Identify which cell holds the provided text, then report its (x, y) central coordinate. 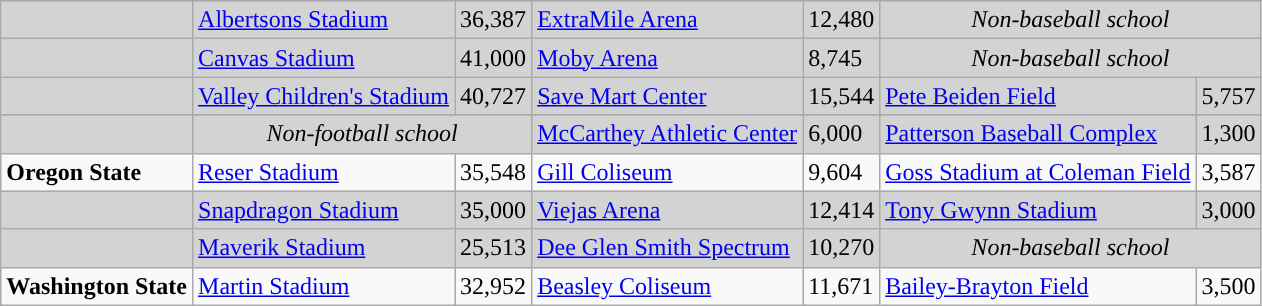
12,480 (842, 20)
Bailey-Brayton Field (1038, 286)
Maverik Stadium (324, 248)
12,414 (842, 210)
35,000 (494, 210)
Pete Beiden Field (1038, 96)
15,544 (842, 96)
Snapdragon Stadium (324, 210)
1,300 (1228, 134)
Non-football school (362, 134)
Oregon State (97, 172)
Save Mart Center (668, 96)
35,548 (494, 172)
8,745 (842, 58)
10,270 (842, 248)
Dee Glen Smith Spectrum (668, 248)
40,727 (494, 96)
Goss Stadium at Coleman Field (1038, 172)
32,952 (494, 286)
Gill Coliseum (668, 172)
9,604 (842, 172)
41,000 (494, 58)
ExtraMile Arena (668, 20)
Canvas Stadium (324, 58)
Moby Arena (668, 58)
6,000 (842, 134)
3,500 (1228, 286)
3,000 (1228, 210)
3,587 (1228, 172)
Washington State (97, 286)
25,513 (494, 248)
Beasley Coliseum (668, 286)
36,387 (494, 20)
Reser Stadium (324, 172)
Valley Children's Stadium (324, 96)
Albertsons Stadium (324, 20)
Patterson Baseball Complex (1038, 134)
Tony Gwynn Stadium (1038, 210)
11,671 (842, 286)
5,757 (1228, 96)
McCarthey Athletic Center (668, 134)
Martin Stadium (324, 286)
Viejas Arena (668, 210)
